Identify which cell holds the provided text, then report its (X, Y) central coordinate. 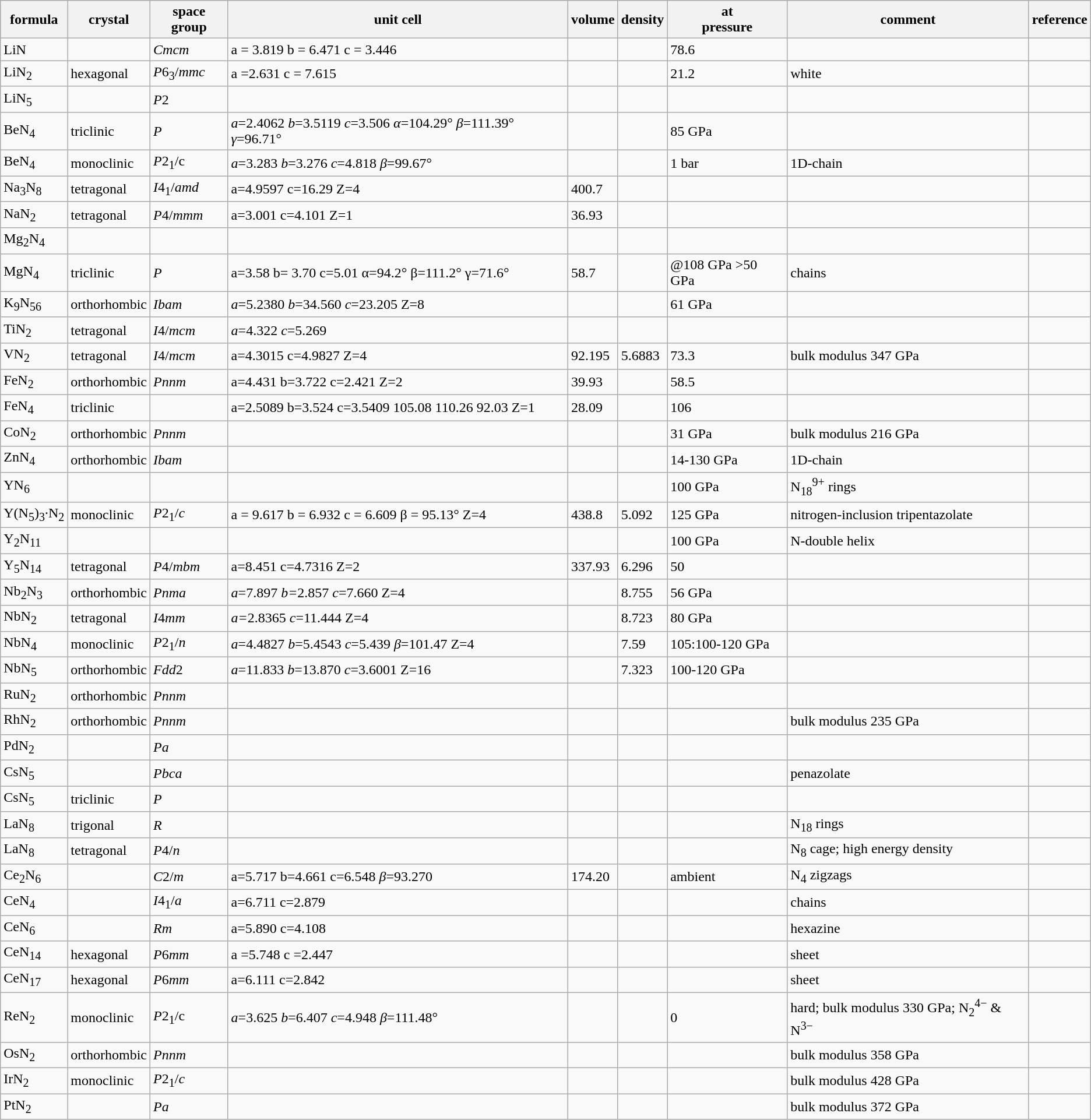
5.6883 (642, 356)
31 GPa (727, 434)
CeN17 (34, 980)
volume (593, 20)
a=5.717 b=4.661 c=6.548 β=93.270 (397, 876)
formula (34, 20)
R (189, 825)
Pbca (189, 773)
100-120 GPa (727, 670)
8.723 (642, 618)
P21/n (189, 644)
MgN4 (34, 273)
a=4.3015 c=4.9827 Z=4 (397, 356)
Y2N11 (34, 541)
58.7 (593, 273)
YN6 (34, 487)
ZnN4 (34, 459)
NbN4 (34, 644)
1 bar (727, 163)
a=2.8365 c=11.444 Z=4 (397, 618)
P4/n (189, 851)
I41/a (189, 902)
bulk modulus 358 GPa (908, 1055)
I41/amd (189, 189)
P4/mmm (189, 214)
78.6 (727, 50)
a=5.890 c=4.108 (397, 928)
174.20 (593, 876)
14-130 GPa (727, 459)
125 GPa (727, 515)
Fdd2 (189, 670)
LiN5 (34, 99)
IrN2 (34, 1081)
crystal (109, 20)
penazolate (908, 773)
RhN2 (34, 721)
a=6.711 c=2.879 (397, 902)
50 (727, 566)
a=7.897 b=2.857 c=7.660 Z=4 (397, 592)
a =5.748 c =2.447 (397, 954)
density (642, 20)
7.323 (642, 670)
a=3.001 c=4.101 Z=1 (397, 214)
CeN6 (34, 928)
RuN2 (34, 696)
K9N56 (34, 304)
Na3N8 (34, 189)
P4/mbm (189, 566)
hard; bulk modulus 330 GPa; N24− & N3− (908, 1017)
PdN2 (34, 747)
OsN2 (34, 1055)
21.2 (727, 73)
C2/m (189, 876)
N-double helix (908, 541)
400.7 (593, 189)
unit cell (397, 20)
58.5 (727, 382)
438.8 (593, 515)
CeN14 (34, 954)
a=4.431 b=3.722 c=2.421 Z=2 (397, 382)
VN2 (34, 356)
bulk modulus 372 GPa (908, 1107)
85 GPa (727, 132)
a=2.4062 b=3.5119 c=3.506 α=104.29° β=111.39° γ=96.71° (397, 132)
ReN2 (34, 1017)
337.93 (593, 566)
hexazine (908, 928)
Mg2N4 (34, 241)
56 GPa (727, 592)
a =2.631 c = 7.615 (397, 73)
a=3.283 b=3.276 c=4.818 β=99.67° (397, 163)
a=11.833 b=13.870 c=3.6001 Z=16 (397, 670)
LiN (34, 50)
white (908, 73)
a=6.111 c=2.842 (397, 980)
92.195 (593, 356)
5.092 (642, 515)
Y5N14 (34, 566)
80 GPa (727, 618)
NbN5 (34, 670)
FeN4 (34, 407)
28.09 (593, 407)
bulk modulus 347 GPa (908, 356)
N4 zigzags (908, 876)
comment (908, 20)
N8 cage; high energy density (908, 851)
6.296 (642, 566)
nitrogen-inclusion tripentazolate (908, 515)
a=4.322 c=5.269 (397, 330)
reference (1060, 20)
0 (727, 1017)
NbN2 (34, 618)
39.93 (593, 382)
a = 9.617 b = 6.932 c = 6.609 β = 95.13° Z=4 (397, 515)
a=3.58 b= 3.70 c=5.01 α=94.2° β=111.2° γ=71.6° (397, 273)
Pnma (189, 592)
trigonal (109, 825)
61 GPa (727, 304)
LiN2 (34, 73)
space group (189, 20)
N189+ rings (908, 487)
I4mm (189, 618)
a=3.625 b=6.407 c=4.948 β=111.48° (397, 1017)
Y(N5)3·N2 (34, 515)
ambient (727, 876)
36.93 (593, 214)
a=8.451 c=4.7316 Z=2 (397, 566)
TiN2 (34, 330)
Nb2N3 (34, 592)
106 (727, 407)
P2 (189, 99)
NaN2 (34, 214)
FeN2 (34, 382)
a = 3.819 b = 6.471 c = 3.446 (397, 50)
a=5.2380 b=34.560 c=23.205 Z=8 (397, 304)
8.755 (642, 592)
P63/mmc (189, 73)
Ce2N6 (34, 876)
PtN2 (34, 1107)
a=2.5089 b=3.524 c=3.5409 105.08 110.26 92.03 Z=1 (397, 407)
Cmcm (189, 50)
atpressure (727, 20)
bulk modulus 235 GPa (908, 721)
7.59 (642, 644)
bulk modulus 216 GPa (908, 434)
bulk modulus 428 GPa (908, 1081)
a=4.4827 b=5.4543 c=5.439 β=101.47 Z=4 (397, 644)
a=4.9597 c=16.29 Z=4 (397, 189)
CeN4 (34, 902)
@108 GPa >50 GPa (727, 273)
Rm (189, 928)
CoN2 (34, 434)
N18 rings (908, 825)
105:100-120 GPa (727, 644)
73.3 (727, 356)
